Return (X, Y) of the center of cell containing provided text 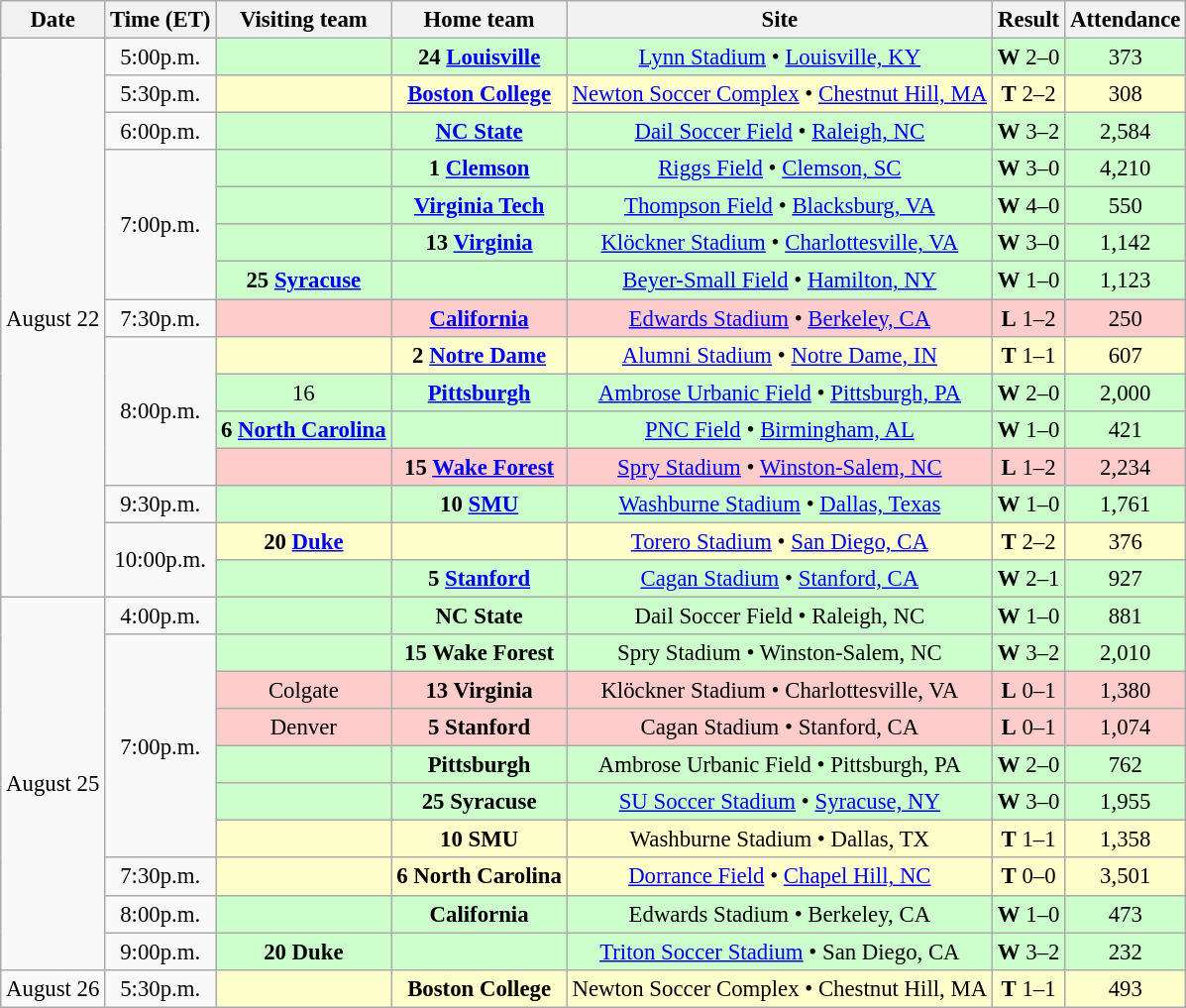
Denver (303, 728)
Torero Stadium • San Diego, CA (779, 541)
24 Louisville (480, 57)
Attendance (1126, 20)
Home team (480, 20)
August 26 (54, 988)
308 (1126, 94)
493 (1126, 988)
Virginia Tech (480, 206)
881 (1126, 616)
Lynn Stadium • Louisville, KY (779, 57)
421 (1126, 429)
Date (54, 20)
762 (1126, 765)
Time (ET) (161, 20)
1,123 (1126, 280)
Washburne Stadium • Dallas, Texas (779, 504)
1,074 (1126, 728)
3,501 (1126, 877)
16 (303, 392)
Triton Soccer Stadium • San Diego, CA (779, 952)
1,761 (1126, 504)
W 2–1 (1028, 579)
2,000 (1126, 392)
232 (1126, 952)
927 (1126, 579)
Riggs Field • Clemson, SC (779, 168)
Site (779, 20)
Alumni Stadium • Notre Dame, IN (779, 355)
250 (1126, 318)
2,584 (1126, 132)
10:00p.m. (161, 559)
Dorrance Field • Chapel Hill, NC (779, 877)
2 Notre Dame (480, 355)
Colgate (303, 691)
6:00p.m. (161, 132)
W 4–0 (1028, 206)
Washburne Stadium • Dallas, TX (779, 840)
August 25 (54, 783)
4,210 (1126, 168)
473 (1126, 914)
550 (1126, 206)
Result (1028, 20)
9:30p.m. (161, 504)
607 (1126, 355)
1,142 (1126, 243)
2,234 (1126, 467)
1,380 (1126, 691)
PNC Field • Birmingham, AL (779, 429)
373 (1126, 57)
1,955 (1126, 802)
4:00p.m. (161, 616)
5:00p.m. (161, 57)
1 Clemson (480, 168)
SU Soccer Stadium • Syracuse, NY (779, 802)
9:00p.m. (161, 952)
Thompson Field • Blacksburg, VA (779, 206)
T 0–0 (1028, 877)
Visiting team (303, 20)
376 (1126, 541)
August 22 (54, 318)
1,358 (1126, 840)
Beyer-Small Field • Hamilton, NY (779, 280)
2,010 (1126, 653)
